From the cell containing the given text, extract its center point as [x, y] coordinate. 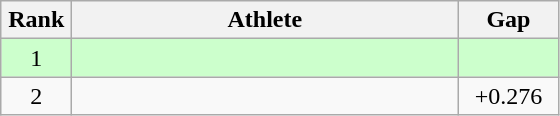
Rank [36, 20]
+0.276 [508, 96]
Gap [508, 20]
2 [36, 96]
1 [36, 58]
Athlete [265, 20]
